Output the [X, Y] coordinate of the center of the cell containing the given text.  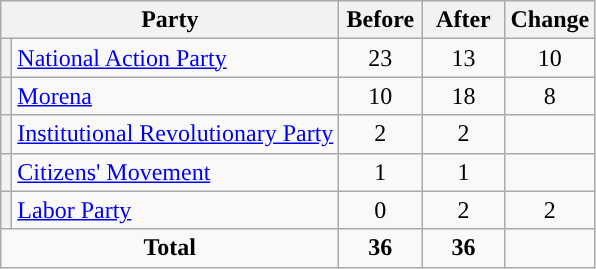
Citizens' Movement [176, 172]
13 [464, 58]
National Action Party [176, 58]
Before [380, 20]
Labor Party [176, 210]
18 [464, 96]
0 [380, 210]
23 [380, 58]
Party [170, 20]
Total [170, 248]
After [464, 20]
Change [550, 20]
8 [550, 96]
Morena [176, 96]
Institutional Revolutionary Party [176, 134]
